Pinpoint the cell where the given text exists, returning its [x, y] midpoint coordinate. 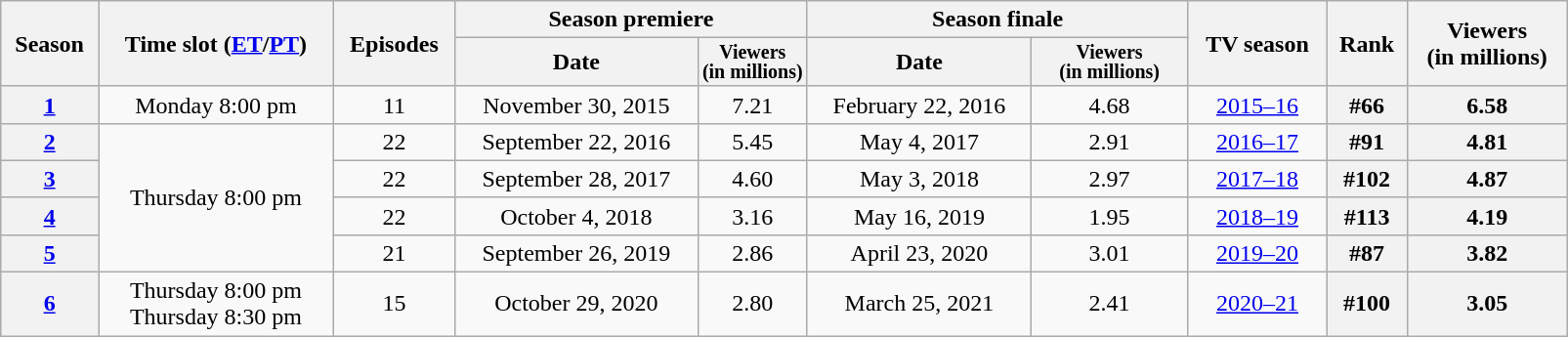
May 16, 2019 [918, 216]
5 [50, 254]
#100 [1367, 305]
September 22, 2016 [576, 142]
April 23, 2020 [918, 254]
4.68 [1109, 105]
2018–19 [1257, 216]
May 3, 2018 [918, 179]
3.05 [1487, 305]
4 [50, 216]
May 4, 2017 [918, 142]
6 [50, 305]
2.86 [752, 254]
11 [394, 105]
November 30, 2015 [576, 105]
#91 [1367, 142]
Season [50, 44]
TV season [1257, 44]
Thursday 8:00 pm [217, 197]
7.21 [752, 105]
Episodes [394, 44]
March 25, 2021 [918, 305]
Monday 8:00 pm [217, 105]
1.95 [1109, 216]
4.19 [1487, 216]
#102 [1367, 179]
3.82 [1487, 254]
2 [50, 142]
3.01 [1109, 254]
Season finale [996, 20]
October 29, 2020 [576, 305]
2.41 [1109, 305]
3 [50, 179]
21 [394, 254]
6.58 [1487, 105]
5.45 [752, 142]
4.60 [752, 179]
#87 [1367, 254]
February 22, 2016 [918, 105]
Time slot (ET/PT) [217, 44]
2016–17 [1257, 142]
#113 [1367, 216]
September 26, 2019 [576, 254]
15 [394, 305]
4.81 [1487, 142]
October 4, 2018 [576, 216]
1 [50, 105]
Rank [1367, 44]
2017–18 [1257, 179]
Thursday 8:00 pm Thursday 8:30 pm [217, 305]
2.97 [1109, 179]
2015–16 [1257, 105]
Season premiere [631, 20]
September 28, 2017 [576, 179]
4.87 [1487, 179]
2.80 [752, 305]
2.91 [1109, 142]
2020–21 [1257, 305]
3.16 [752, 216]
2019–20 [1257, 254]
#66 [1367, 105]
